Search for the cell housing the specified text and yield its (X, Y) center coordinate. 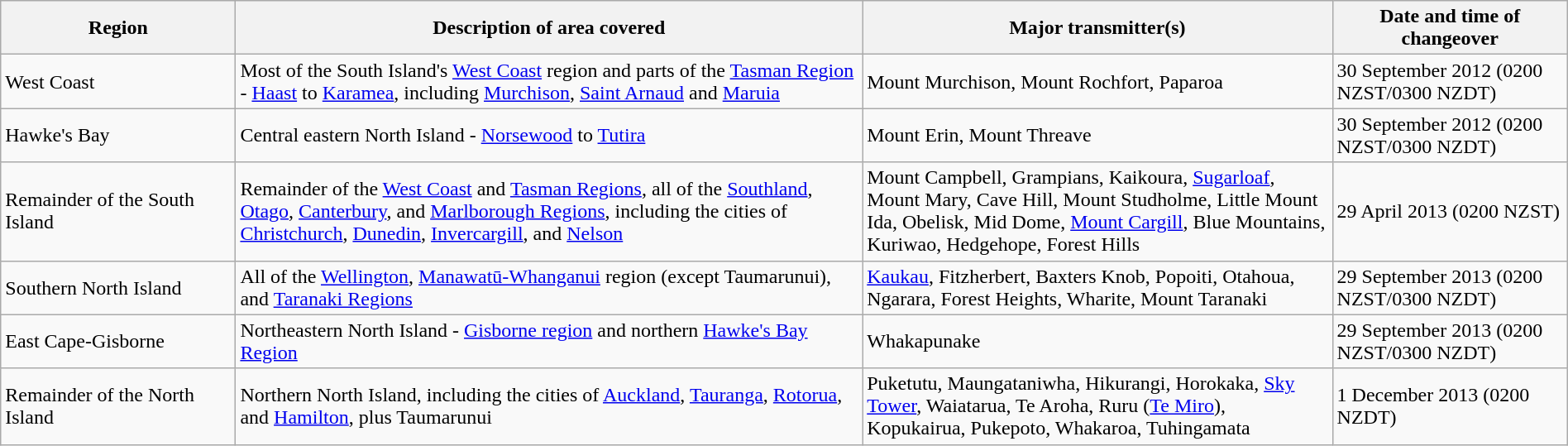
Puketutu, Maungataniwha, Hikurangi, Horokaka, Sky Tower, Waiatarua, Te Aroha, Ruru (Te Miro), Kopukairua, Pukepoto, Whakaroa, Tuhingamata (1097, 406)
East Cape-Gisborne (118, 341)
Most of the South Island's West Coast region and parts of the Tasman Region - Haast to Karamea, including Murchison, Saint Arnaud and Maruia (549, 81)
Central eastern North Island - Norsewood to Tutira (549, 136)
Kaukau, Fitzherbert, Baxters Knob, Popoiti, Otahoua, Ngarara, Forest Heights, Wharite, Mount Taranaki (1097, 288)
1 December 2013 (0200 NZDT) (1450, 406)
Mount Murchison, Mount Rochfort, Paparoa (1097, 81)
Description of area covered (549, 28)
Northeastern North Island - Gisborne region and northern Hawke's Bay Region (549, 341)
Major transmitter(s) (1097, 28)
Northern North Island, including the cities of Auckland, Tauranga, Rotorua, and Hamilton, plus Taumarunui (549, 406)
Mount Erin, Mount Threave (1097, 136)
Date and time of changeover (1450, 28)
Remainder of the South Island (118, 212)
West Coast (118, 81)
Remainder of the North Island (118, 406)
Hawke's Bay (118, 136)
Whakapunake (1097, 341)
Region (118, 28)
29 April 2013 (0200 NZST) (1450, 212)
All of the Wellington, Manawatū-Whanganui region (except Taumarunui), and Taranaki Regions (549, 288)
Southern North Island (118, 288)
